Output the [x, y] coordinate of the center of the cell containing the given text.  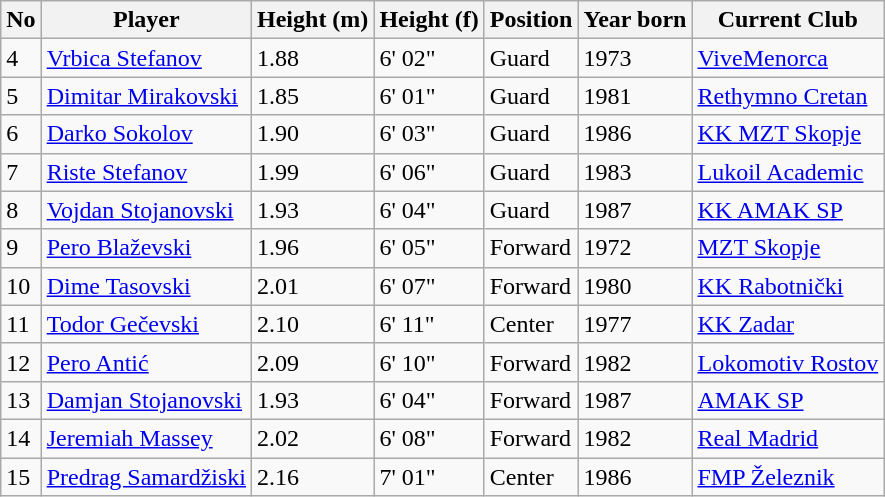
Vojdan Stojanovski [146, 210]
Predrag Samardžiski [146, 477]
1.85 [313, 96]
KK Zadar [788, 324]
1980 [635, 286]
11 [21, 324]
2.16 [313, 477]
Jeremiah Massey [146, 438]
2.01 [313, 286]
6' 01" [429, 96]
KK MZT Skopje [788, 134]
Year born [635, 20]
Todor Gečevski [146, 324]
6' 11" [429, 324]
KK Rabotnički [788, 286]
1.99 [313, 172]
AMAK SP [788, 400]
Real Madrid [788, 438]
5 [21, 96]
Player [146, 20]
7 [21, 172]
1972 [635, 248]
8 [21, 210]
1973 [635, 58]
Position [531, 20]
1.88 [313, 58]
14 [21, 438]
Height (m) [313, 20]
Current Club [788, 20]
Dime Tasovski [146, 286]
MZT Skopje [788, 248]
Pero Antić [146, 362]
Lukoil Academic [788, 172]
1.90 [313, 134]
6' 03" [429, 134]
Riste Stefanov [146, 172]
15 [21, 477]
Pero Blaževski [146, 248]
FMP Železnik [788, 477]
ViveMenorca [788, 58]
1.96 [313, 248]
No [21, 20]
4 [21, 58]
Vrbica Stefanov [146, 58]
6' 08" [429, 438]
1981 [635, 96]
Height (f) [429, 20]
Dimitar Mirakovski [146, 96]
7' 01" [429, 477]
6' 07" [429, 286]
KK AMAK SP [788, 210]
6' 06" [429, 172]
Lokomotiv Rostov [788, 362]
6' 02" [429, 58]
Damjan Stojanovski [146, 400]
6' 10" [429, 362]
12 [21, 362]
10 [21, 286]
9 [21, 248]
Darko Sokolov [146, 134]
1977 [635, 324]
6' 05" [429, 248]
13 [21, 400]
2.02 [313, 438]
6 [21, 134]
Rethymno Cretan [788, 96]
2.10 [313, 324]
1983 [635, 172]
2.09 [313, 362]
